Output the (x, y) coordinate of the center of the cell containing the given text.  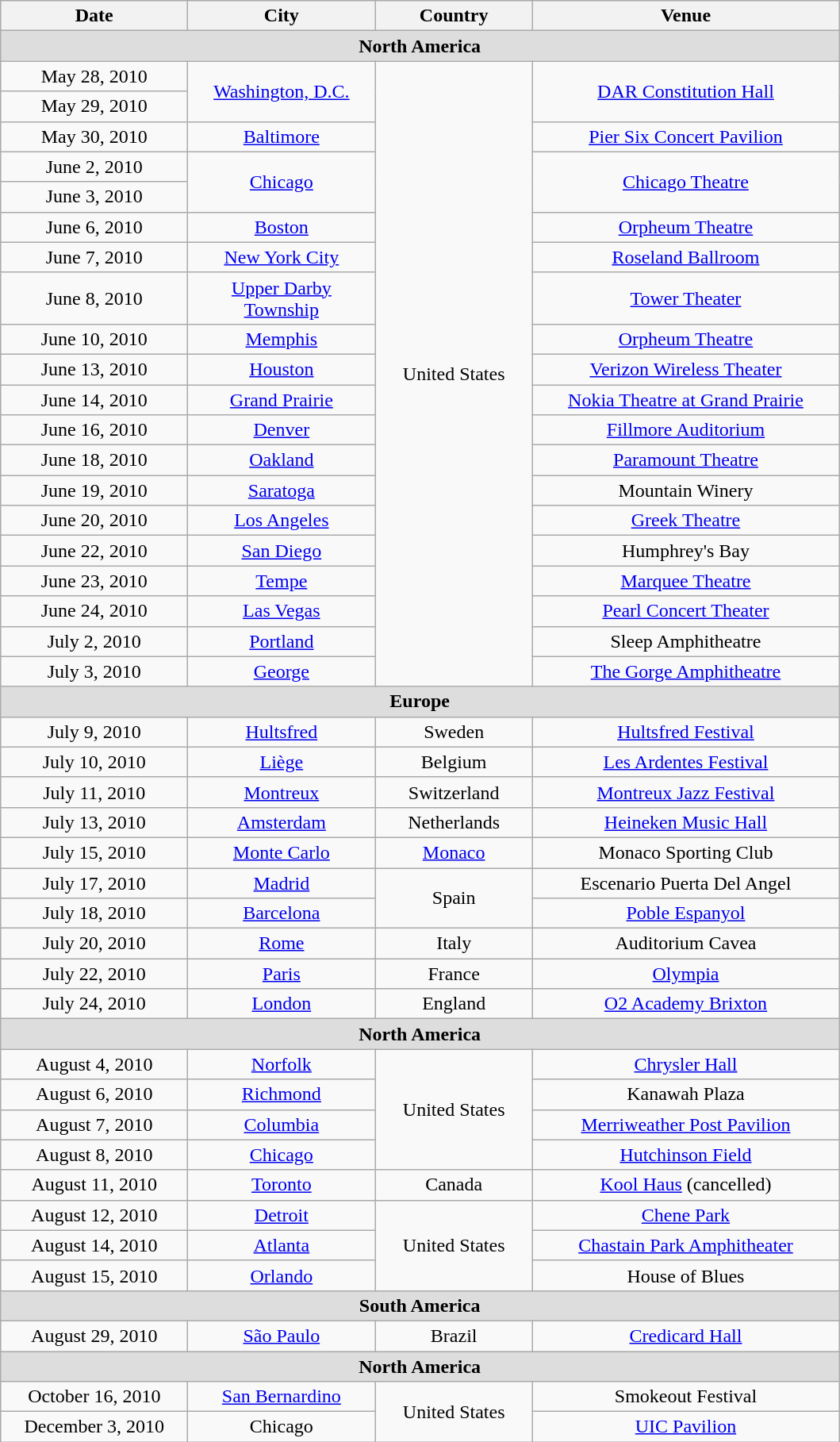
Liège (282, 762)
Rome (282, 944)
Detroit (282, 1215)
Grand Prairie (282, 399)
Marquee Theatre (685, 581)
San Bernardino (282, 1397)
August 6, 2010 (94, 1094)
July 9, 2010 (94, 732)
New York City (282, 257)
December 3, 2010 (94, 1427)
Fillmore Auditorium (685, 430)
May 28, 2010 (94, 76)
Smokeout Festival (685, 1397)
Country (454, 16)
Columbia (282, 1125)
July 17, 2010 (94, 883)
Venue (685, 16)
Belgium (454, 762)
Verizon Wireless Theater (685, 369)
Montreux (282, 792)
Memphis (282, 339)
Sweden (454, 732)
Saratoga (282, 490)
Auditorium Cavea (685, 944)
Brazil (454, 1336)
Houston (282, 369)
Humphrey's Bay (685, 551)
Sleep Amphitheatre (685, 641)
Barcelona (282, 913)
Pearl Concert Theater (685, 611)
August 12, 2010 (94, 1215)
Washington, D.C. (282, 91)
Heineken Music Hall (685, 822)
July 20, 2010 (94, 944)
July 10, 2010 (94, 762)
August 4, 2010 (94, 1064)
Merriweather Post Pavilion (685, 1125)
Hultsfred (282, 732)
Montreux Jazz Festival (685, 792)
O2 Academy Brixton (685, 1004)
DAR Constitution Hall (685, 91)
Chastain Park Amphitheater (685, 1245)
Greek Theatre (685, 521)
Richmond (282, 1094)
Chene Park (685, 1215)
June 18, 2010 (94, 460)
June 22, 2010 (94, 551)
The Gorge Amphitheatre (685, 671)
San Diego (282, 551)
July 22, 2010 (94, 974)
Monte Carlo (282, 852)
August 15, 2010 (94, 1275)
Las Vegas (282, 611)
July 3, 2010 (94, 671)
Kanawah Plaza (685, 1094)
July 15, 2010 (94, 852)
Chicago Theatre (685, 182)
June 3, 2010 (94, 197)
Escenario Puerta Del Angel (685, 883)
Italy (454, 944)
June 6, 2010 (94, 227)
June 24, 2010 (94, 611)
Amsterdam (282, 822)
UIC Pavilion (685, 1427)
Hutchinson Field (685, 1155)
June 16, 2010 (94, 430)
Pier Six Concert Pavilion (685, 137)
October 16, 2010 (94, 1397)
Kool Haus (cancelled) (685, 1185)
Olympia (685, 974)
Atlanta (282, 1245)
May 30, 2010 (94, 137)
Monaco (454, 852)
Madrid (282, 883)
Netherlands (454, 822)
June 23, 2010 (94, 581)
Roseland Ballroom (685, 257)
June 10, 2010 (94, 339)
Canada (454, 1185)
Tower Theater (685, 298)
Credicard Hall (685, 1336)
George (282, 671)
Paramount Theatre (685, 460)
Boston (282, 227)
July 2, 2010 (94, 641)
São Paulo (282, 1336)
June 8, 2010 (94, 298)
Toronto (282, 1185)
Switzerland (454, 792)
June 20, 2010 (94, 521)
July 18, 2010 (94, 913)
August 29, 2010 (94, 1336)
Tempe (282, 581)
Chrysler Hall (685, 1064)
Upper Darby Township (282, 298)
London (282, 1004)
Nokia Theatre at Grand Prairie (685, 399)
June 7, 2010 (94, 257)
Spain (454, 898)
May 29, 2010 (94, 106)
Paris (282, 974)
France (454, 974)
Portland (282, 641)
Baltimore (282, 137)
City (282, 16)
June 19, 2010 (94, 490)
Orlando (282, 1275)
July 13, 2010 (94, 822)
Oakland (282, 460)
July 11, 2010 (94, 792)
England (454, 1004)
Poble Espanyol (685, 913)
Hultsfred Festival (685, 732)
July 24, 2010 (94, 1004)
June 2, 2010 (94, 167)
August 8, 2010 (94, 1155)
Los Angeles (282, 521)
Les Ardentes Festival (685, 762)
Denver (282, 430)
Europe (420, 702)
South America (420, 1305)
Date (94, 16)
Mountain Winery (685, 490)
June 13, 2010 (94, 369)
Norfolk (282, 1064)
August 14, 2010 (94, 1245)
House of Blues (685, 1275)
June 14, 2010 (94, 399)
August 7, 2010 (94, 1125)
Monaco Sporting Club (685, 852)
August 11, 2010 (94, 1185)
